Capture the cell that displays the provided text and extract its [X, Y] central coordinate. 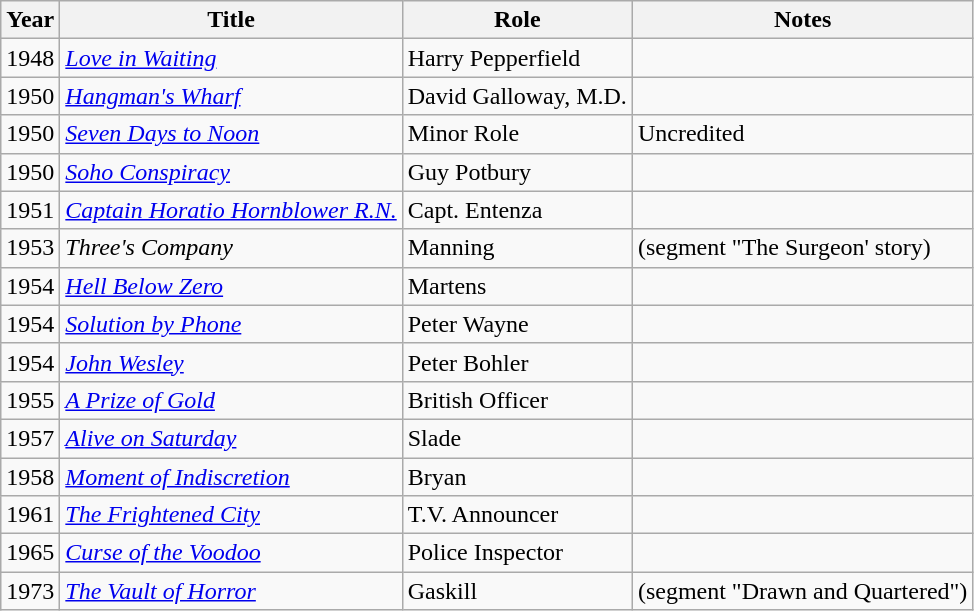
Manning [517, 248]
Gaskill [517, 591]
Guy Potbury [517, 172]
British Officer [517, 400]
T.V. Announcer [517, 515]
1951 [30, 210]
Love in Waiting [231, 58]
1965 [30, 553]
Police Inspector [517, 553]
Title [231, 20]
A Prize of Gold [231, 400]
Role [517, 20]
Alive on Saturday [231, 438]
The Frightened City [231, 515]
Captain Horatio Hornblower R.N. [231, 210]
Uncredited [802, 134]
Notes [802, 20]
1953 [30, 248]
Year [30, 20]
Curse of the Voodoo [231, 553]
Harry Pepperfield [517, 58]
Capt. Entenza [517, 210]
1955 [30, 400]
Peter Bohler [517, 362]
Moment of Indiscretion [231, 477]
(segment "The Surgeon' story) [802, 248]
Hangman's Wharf [231, 96]
1957 [30, 438]
John Wesley [231, 362]
Seven Days to Noon [231, 134]
David Galloway, M.D. [517, 96]
1948 [30, 58]
Three's Company [231, 248]
The Vault of Horror [231, 591]
Solution by Phone [231, 324]
Martens [517, 286]
Slade [517, 438]
(segment "Drawn and Quartered") [802, 591]
1958 [30, 477]
1961 [30, 515]
Bryan [517, 477]
Minor Role [517, 134]
Hell Below Zero [231, 286]
Soho Conspiracy [231, 172]
1973 [30, 591]
Peter Wayne [517, 324]
